For the text-containing cell, return its midpoint in (X, Y) coordinate format. 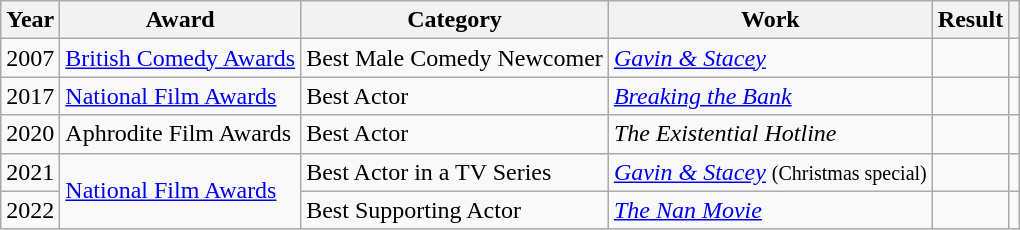
Breaking the Bank (770, 96)
Gavin & Stacey (Christmas special) (770, 172)
2020 (30, 134)
2022 (30, 210)
The Existential Hotline (770, 134)
Year (30, 20)
Work (770, 20)
The Nan Movie (770, 210)
Best Supporting Actor (455, 210)
Result (970, 20)
Award (180, 20)
2021 (30, 172)
2007 (30, 58)
Aphrodite Film Awards (180, 134)
British Comedy Awards (180, 58)
Best Actor in a TV Series (455, 172)
Category (455, 20)
2017 (30, 96)
Gavin & Stacey (770, 58)
Best Male Comedy Newcomer (455, 58)
